For the text-containing cell, return its midpoint in (X, Y) coordinate format. 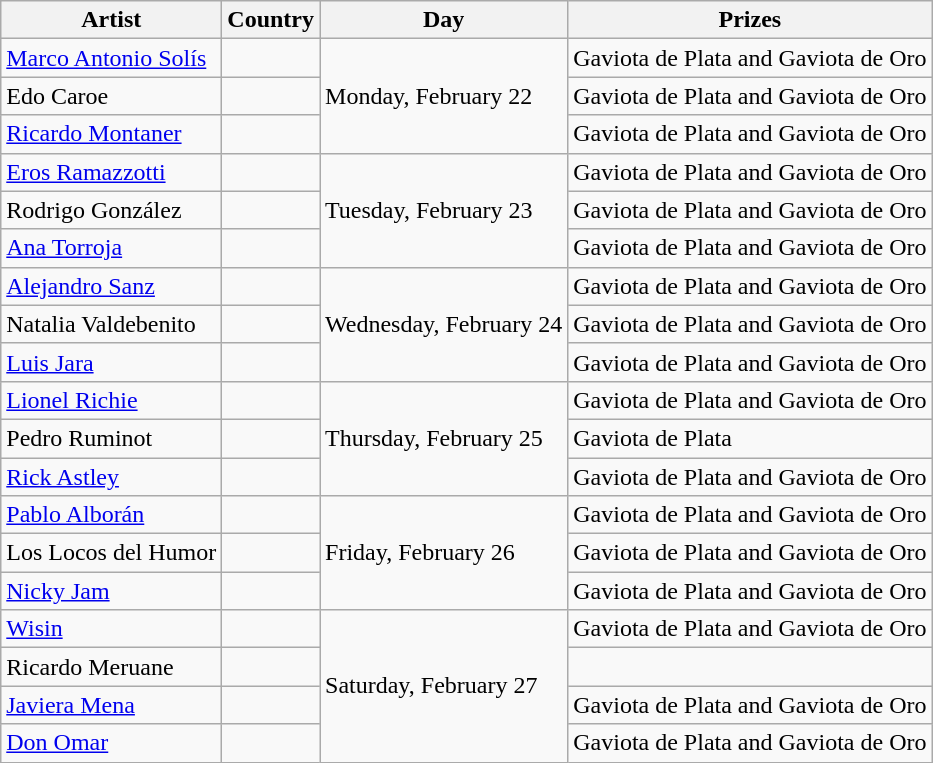
Pedro Ruminot (112, 438)
Saturday, February 27 (444, 686)
Artist (112, 20)
Ricardo Montaner (112, 134)
Day (444, 20)
Rodrigo González (112, 210)
Natalia Valdebenito (112, 324)
Edo Caroe (112, 96)
Tuesday, February 23 (444, 210)
Gaviota de Plata (750, 438)
Marco Antonio Solís (112, 58)
Monday, February 22 (444, 96)
Wednesday, February 24 (444, 324)
Country (271, 20)
Thursday, February 25 (444, 438)
Friday, February 26 (444, 553)
Eros Ramazzotti (112, 172)
Ana Torroja (112, 248)
Los Locos del Humor (112, 553)
Pablo Alborán (112, 515)
Ricardo Meruane (112, 667)
Prizes (750, 20)
Rick Astley (112, 477)
Luis Jara (112, 362)
Wisin (112, 629)
Javiera Mena (112, 705)
Nicky Jam (112, 591)
Don Omar (112, 743)
Alejandro Sanz (112, 286)
Lionel Richie (112, 400)
